Capture the cell that displays the provided text and extract its (X, Y) central coordinate. 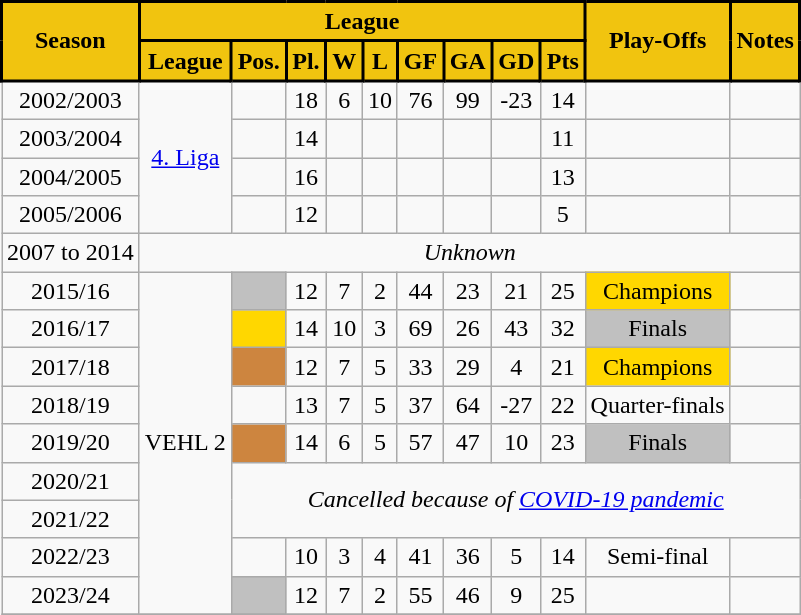
55 (420, 595)
GA (468, 61)
26 (468, 329)
43 (516, 329)
33 (420, 367)
2023/24 (71, 595)
99 (468, 100)
2016/17 (71, 329)
76 (420, 100)
9 (516, 595)
46 (468, 595)
29 (468, 367)
2002/2003 (71, 100)
Pts (562, 61)
37 (420, 405)
2017/18 (71, 367)
16 (306, 177)
Pos. (258, 61)
L (380, 61)
Play-Offs (658, 42)
11 (562, 138)
4. Liga (185, 158)
2003/2004 (71, 138)
Unknown (470, 253)
2020/21 (71, 481)
2021/22 (71, 519)
22 (562, 405)
-27 (516, 405)
18 (306, 100)
VEHL 2 (185, 444)
2018/19 (71, 405)
-23 (516, 100)
41 (420, 557)
2022/23 (71, 557)
36 (468, 557)
47 (468, 443)
Notes (765, 42)
2019/20 (71, 443)
GD (516, 61)
44 (420, 291)
Cancelled because of COVID-19 pandemic (516, 500)
64 (468, 405)
69 (420, 329)
57 (420, 443)
2007 to 2014 (71, 253)
GF (420, 61)
2005/2006 (71, 215)
Pl. (306, 61)
2004/2005 (71, 177)
Season (71, 42)
32 (562, 329)
2015/16 (71, 291)
W (344, 61)
Semi-final (658, 557)
Quarter-finals (658, 405)
